Capture the cell that displays the provided text and extract its (X, Y) central coordinate. 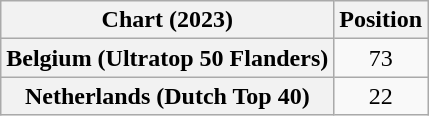
73 (381, 58)
Netherlands (Dutch Top 40) (168, 96)
Position (381, 20)
22 (381, 96)
Belgium (Ultratop 50 Flanders) (168, 58)
Chart (2023) (168, 20)
